Locate the cell with the specified text and output its (X, Y) center coordinate. 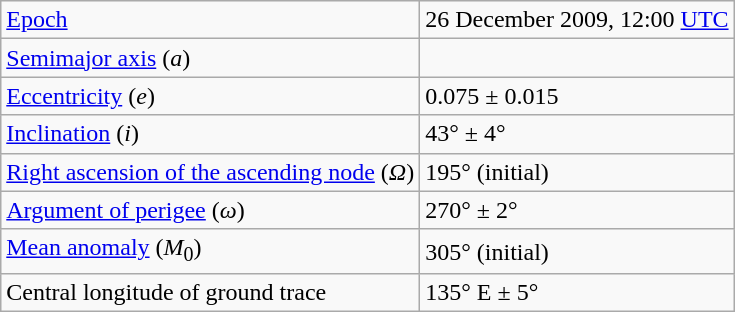
Inclination (i) (210, 134)
305° (initial) (577, 251)
135° E ± 5° (577, 292)
Semimajor axis (a) (210, 58)
Epoch (210, 20)
Right ascension of the ascending node (Ω) (210, 172)
195° (initial) (577, 172)
Central longitude of ground trace (210, 292)
26 December 2009, 12:00 UTC (577, 20)
Mean anomaly (M0) (210, 251)
Argument of perigee (ω) (210, 210)
43° ± 4° (577, 134)
Eccentricity (e) (210, 96)
0.075 ± 0.015 (577, 96)
270° ± 2° (577, 210)
